From the cell containing the given text, extract its center point as [x, y] coordinate. 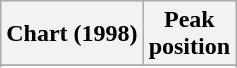
Chart (1998) [72, 34]
Peakposition [189, 34]
